Return the [x, y] coordinate for the center point of the cell that contains the specified text.  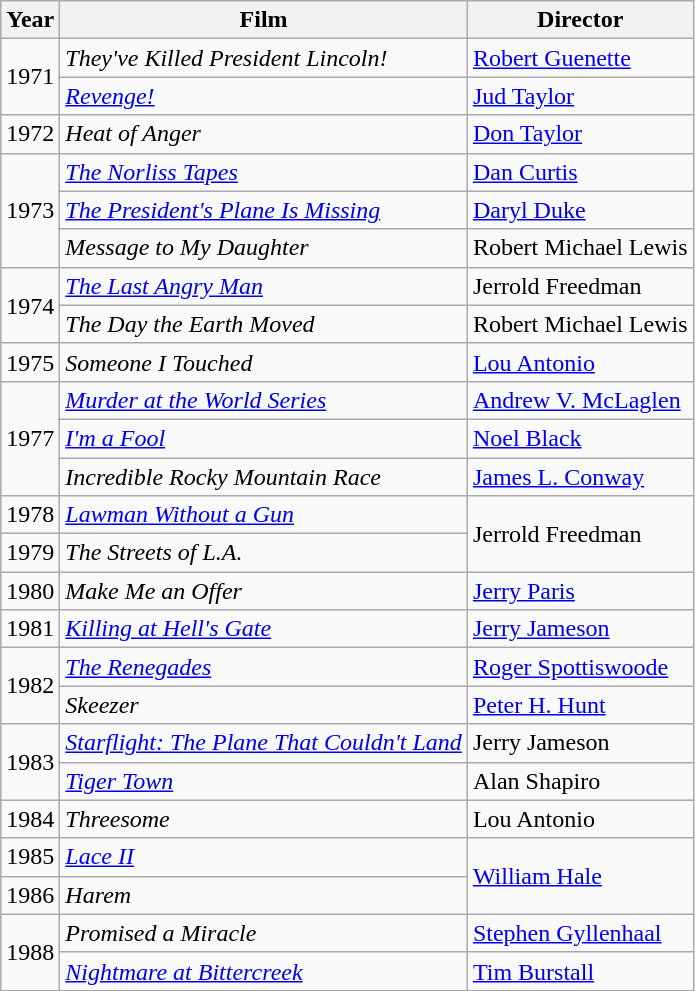
Jud Taylor [580, 96]
Lawman Without a Gun [264, 515]
1988 [30, 952]
Year [30, 20]
James L. Conway [580, 477]
1977 [30, 438]
I'm a Fool [264, 438]
Threesome [264, 819]
Tiger Town [264, 781]
The Day the Earth Moved [264, 324]
Incredible Rocky Mountain Race [264, 477]
1982 [30, 686]
William Hale [580, 876]
Tim Burstall [580, 971]
1974 [30, 305]
Stephen Gyllenhaal [580, 933]
Daryl Duke [580, 210]
The Renegades [264, 667]
Message to My Daughter [264, 248]
1984 [30, 819]
1980 [30, 591]
The Norliss Tapes [264, 172]
1983 [30, 762]
Heat of Anger [264, 134]
Alan Shapiro [580, 781]
Peter H. Hunt [580, 705]
1981 [30, 629]
1973 [30, 210]
Make Me an Offer [264, 591]
Robert Guenette [580, 58]
Don Taylor [580, 134]
1985 [30, 857]
1986 [30, 895]
1971 [30, 77]
Starflight: The Plane That Couldn't Land [264, 743]
1979 [30, 553]
Director [580, 20]
Dan Curtis [580, 172]
Nightmare at Bittercreek [264, 971]
Noel Black [580, 438]
Jerry Paris [580, 591]
Killing at Hell's Gate [264, 629]
1972 [30, 134]
Revenge! [264, 96]
The Streets of L.A. [264, 553]
They've Killed President Lincoln! [264, 58]
Andrew V. McLaglen [580, 400]
Harem [264, 895]
Film [264, 20]
The Last Angry Man [264, 286]
1978 [30, 515]
Skeezer [264, 705]
Someone I Touched [264, 362]
Roger Spottiswoode [580, 667]
Lace II [264, 857]
1975 [30, 362]
Murder at the World Series [264, 400]
The President's Plane Is Missing [264, 210]
Promised a Miracle [264, 933]
